Find where the given text appears and provide that cell's center as (X, Y) coordinate. 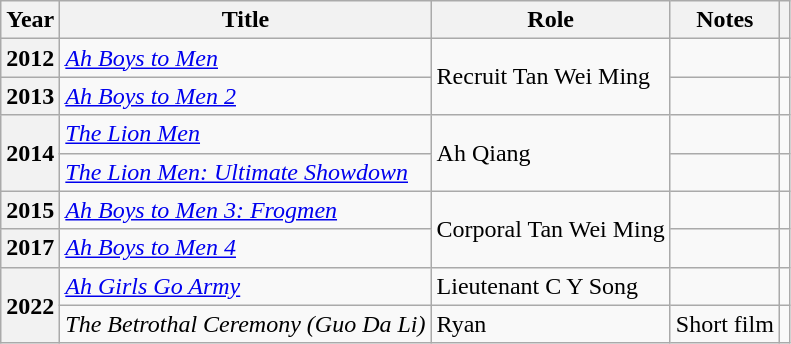
Short film (724, 324)
Ah Boys to Men 3: Frogmen (246, 210)
Role (550, 20)
Ah Boys to Men 2 (246, 96)
Ryan (550, 324)
2022 (30, 305)
2014 (30, 153)
2012 (30, 58)
Ah Boys to Men (246, 58)
Ah Boys to Men 4 (246, 248)
Year (30, 20)
2013 (30, 96)
The Lion Men: Ultimate Showdown (246, 172)
2015 (30, 210)
2017 (30, 248)
Lieutenant C Y Song (550, 286)
Corporal Tan Wei Ming (550, 229)
Recruit Tan Wei Ming (550, 77)
Ah Qiang (550, 153)
The Betrothal Ceremony (Guo Da Li) (246, 324)
The Lion Men (246, 134)
Title (246, 20)
Notes (724, 20)
Ah Girls Go Army (246, 286)
